Pinpoint the cell where the given text exists, returning its (X, Y) midpoint coordinate. 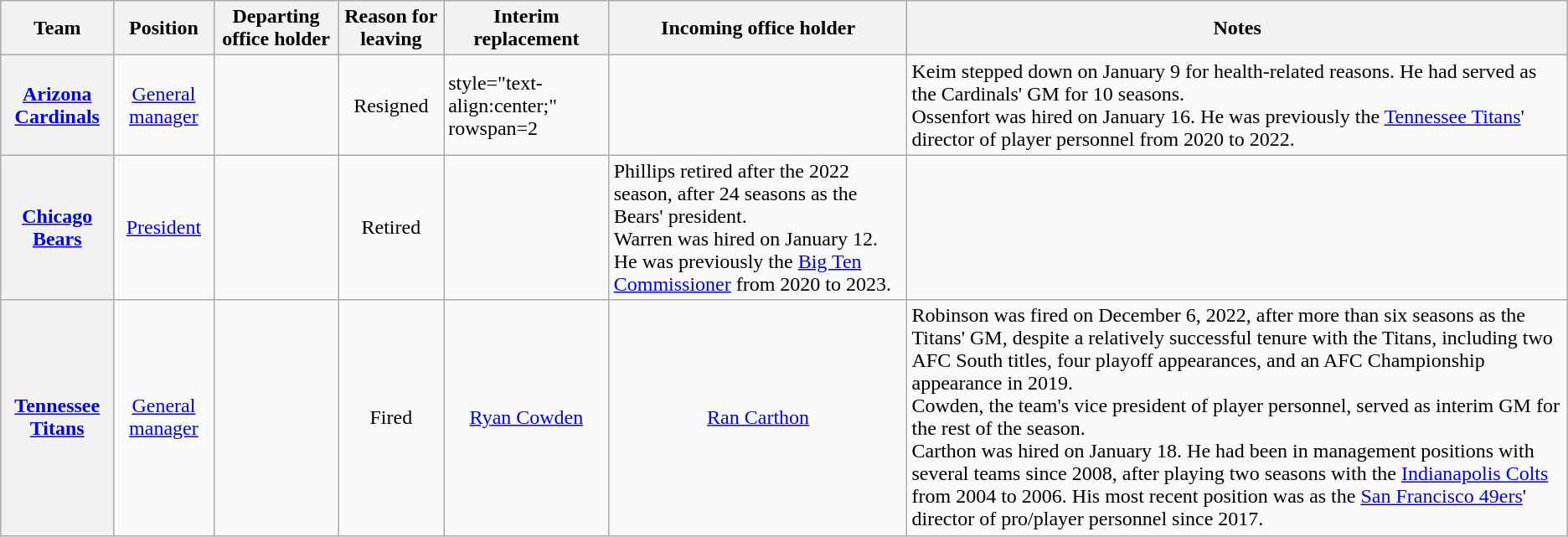
Tennessee Titans (57, 417)
Position (164, 28)
Retired (391, 228)
Incoming office holder (758, 28)
Reason for leaving (391, 28)
style="text-align:center;" rowspan=2 (526, 106)
Ryan Cowden (526, 417)
Departing office holder (276, 28)
Team (57, 28)
Chicago Bears (57, 228)
Interim replacement (526, 28)
Notes (1237, 28)
Resigned (391, 106)
Ran Carthon (758, 417)
Fired (391, 417)
President (164, 228)
Arizona Cardinals (57, 106)
